Search for the cell housing the specified text and yield its (X, Y) center coordinate. 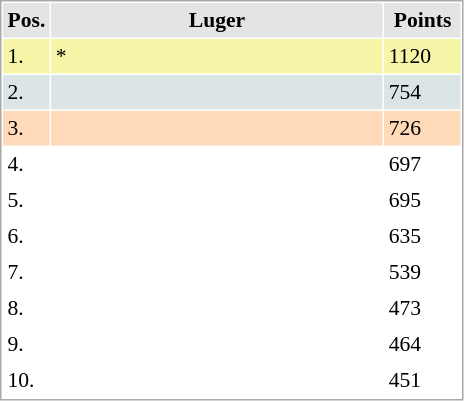
6. (26, 236)
Points (422, 20)
697 (422, 164)
695 (422, 200)
Luger (217, 20)
464 (422, 344)
5. (26, 200)
635 (422, 236)
754 (422, 92)
451 (422, 380)
9. (26, 344)
726 (422, 128)
* (217, 56)
7. (26, 272)
4. (26, 164)
1. (26, 56)
539 (422, 272)
473 (422, 308)
Pos. (26, 20)
8. (26, 308)
3. (26, 128)
10. (26, 380)
2. (26, 92)
1120 (422, 56)
